Capture the cell that displays the provided text and extract its [X, Y] central coordinate. 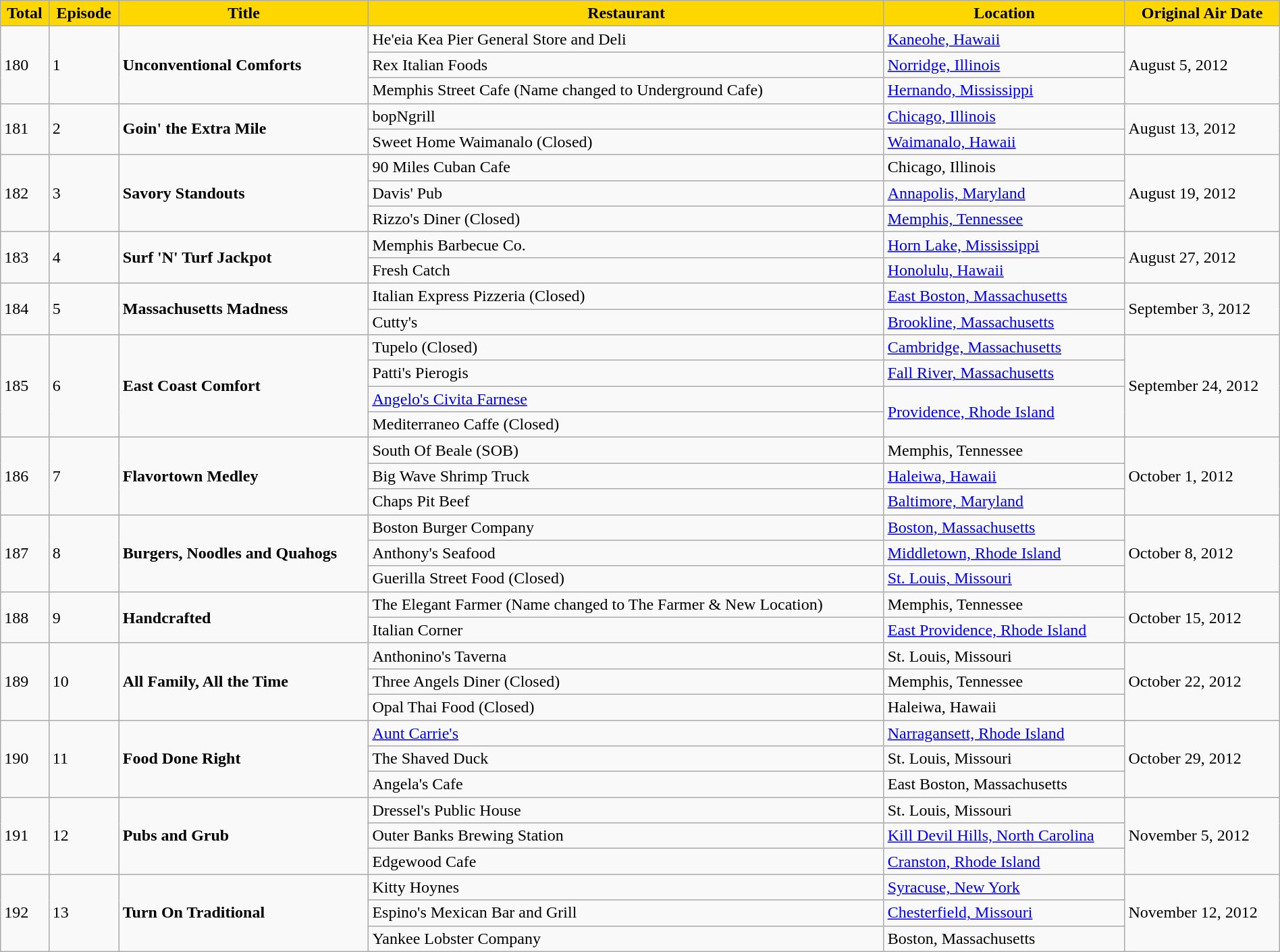
Dressel's Public House [626, 810]
Burgers, Noodles and Quahogs [244, 553]
Waimanalo, Hawaii [1005, 142]
Massachusetts Madness [244, 309]
Opal Thai Food (Closed) [626, 707]
Restaurant [626, 14]
189 [24, 681]
6 [84, 386]
The Elegant Farmer (Name changed to The Farmer & New Location) [626, 604]
Memphis Street Cafe (Name changed to Underground Cafe) [626, 90]
7 [84, 476]
All Family, All the Time [244, 681]
Middletown, Rhode Island [1005, 553]
186 [24, 476]
Food Done Right [244, 758]
Location [1005, 14]
Tupelo (Closed) [626, 348]
11 [84, 758]
90 Miles Cuban Cafe [626, 167]
184 [24, 309]
182 [24, 193]
August 13, 2012 [1202, 129]
Chaps Pit Beef [626, 502]
Outer Banks Brewing Station [626, 836]
Anthony's Seafood [626, 553]
November 5, 2012 [1202, 836]
bopNgrill [626, 116]
191 [24, 836]
October 1, 2012 [1202, 476]
8 [84, 553]
Anthonino's Taverna [626, 656]
September 3, 2012 [1202, 309]
4 [84, 257]
192 [24, 913]
Patti's Pierogis [626, 373]
East Providence, Rhode Island [1005, 630]
1 [84, 65]
Honolulu, Hawaii [1005, 270]
13 [84, 913]
183 [24, 257]
October 22, 2012 [1202, 681]
10 [84, 681]
November 12, 2012 [1202, 913]
Cranston, Rhode Island [1005, 862]
Yankee Lobster Company [626, 938]
2 [84, 129]
Rizzo's Diner (Closed) [626, 219]
Espino's Mexican Bar and Grill [626, 913]
187 [24, 553]
Goin' the Extra Mile [244, 129]
August 5, 2012 [1202, 65]
Turn On Traditional [244, 913]
Davis' Pub [626, 193]
Providence, Rhode Island [1005, 412]
5 [84, 309]
Handcrafted [244, 617]
Kaneohe, Hawaii [1005, 39]
190 [24, 758]
12 [84, 836]
Fall River, Massachusetts [1005, 373]
Syracuse, New York [1005, 887]
He'eia Kea Pier General Store and Deli [626, 39]
Unconventional Comforts [244, 65]
Aunt Carrie's [626, 733]
Horn Lake, Mississippi [1005, 244]
Norridge, Illinois [1005, 65]
Cutty's [626, 322]
The Shaved Duck [626, 759]
Angela's Cafe [626, 785]
Three Angels Diner (Closed) [626, 681]
Pubs and Grub [244, 836]
Brookline, Massachusetts [1005, 322]
October 29, 2012 [1202, 758]
Baltimore, Maryland [1005, 502]
Fresh Catch [626, 270]
South Of Beale (SOB) [626, 450]
Kitty Hoynes [626, 887]
Episode [84, 14]
October 8, 2012 [1202, 553]
Hernando, Mississippi [1005, 90]
185 [24, 386]
Kill Devil Hills, North Carolina [1005, 836]
188 [24, 617]
Narragansett, Rhode Island [1005, 733]
Italian Corner [626, 630]
Sweet Home Waimanalo (Closed) [626, 142]
Total [24, 14]
Savory Standouts [244, 193]
Italian Express Pizzeria (Closed) [626, 296]
Big Wave Shrimp Truck [626, 476]
October 15, 2012 [1202, 617]
August 19, 2012 [1202, 193]
Annapolis, Maryland [1005, 193]
Cambridge, Massachusetts [1005, 348]
Boston Burger Company [626, 527]
181 [24, 129]
September 24, 2012 [1202, 386]
August 27, 2012 [1202, 257]
Mediterraneo Caffe (Closed) [626, 425]
Edgewood Cafe [626, 862]
Guerilla Street Food (Closed) [626, 579]
East Coast Comfort [244, 386]
3 [84, 193]
180 [24, 65]
Memphis Barbecue Co. [626, 244]
Flavortown Medley [244, 476]
Surf 'N' Turf Jackpot [244, 257]
Title [244, 14]
9 [84, 617]
Chesterfield, Missouri [1005, 913]
Angelo's Civita Farnese [626, 399]
Original Air Date [1202, 14]
Rex Italian Foods [626, 65]
